Determine the [x, y] coordinate at the center of the cell enclosing the given text.  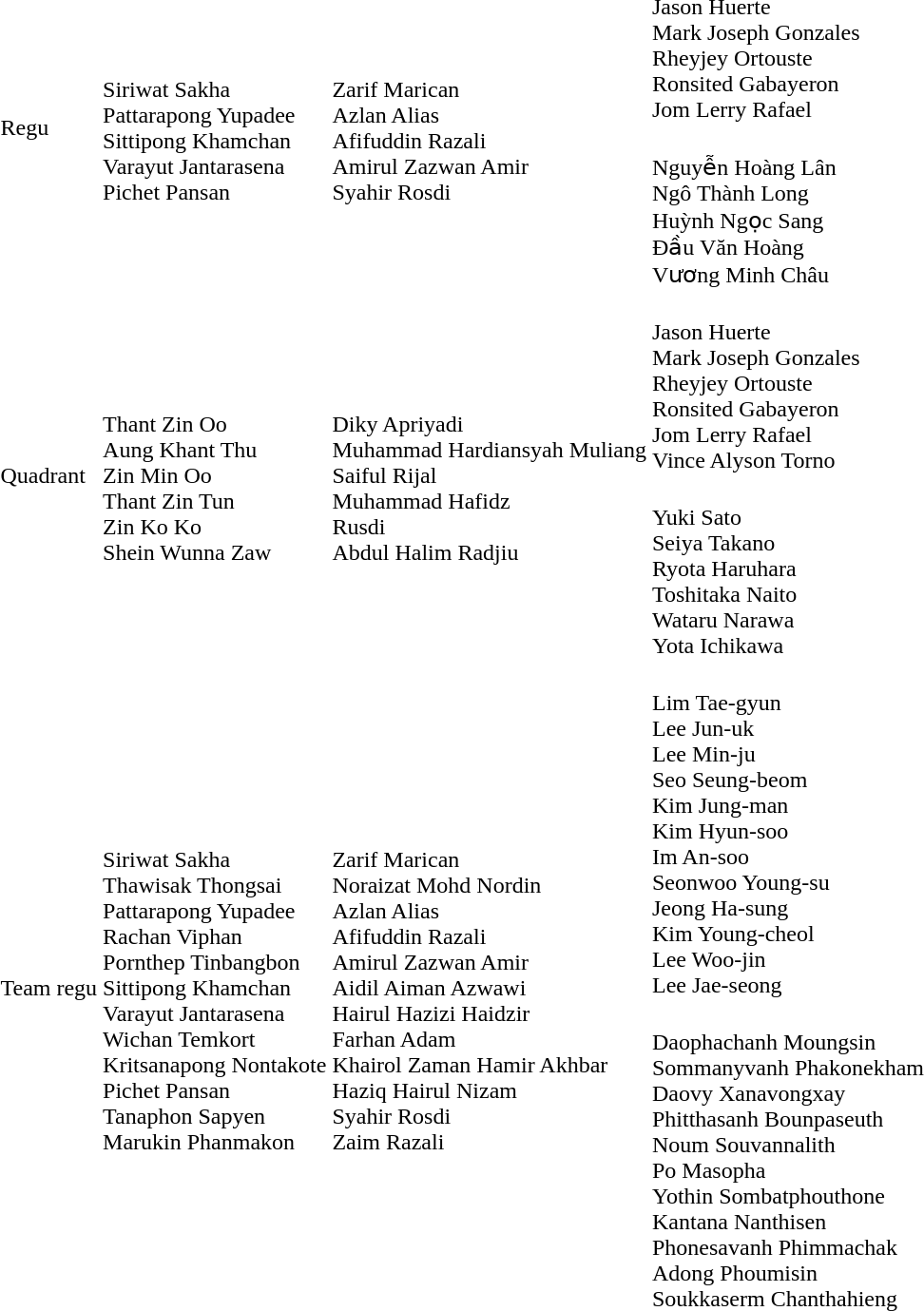
Diky ApriyadiMuhammad Hardiansyah MuliangSaiful RijalMuhammad HafidzRusdiAbdul Halim Radjiu [490, 475]
Thant Zin OoAung Khant ThuZin Min OoThant Zin TunZin Ko KoShein Wunna Zaw [215, 475]
